Return (X, Y) of the center of cell containing provided text 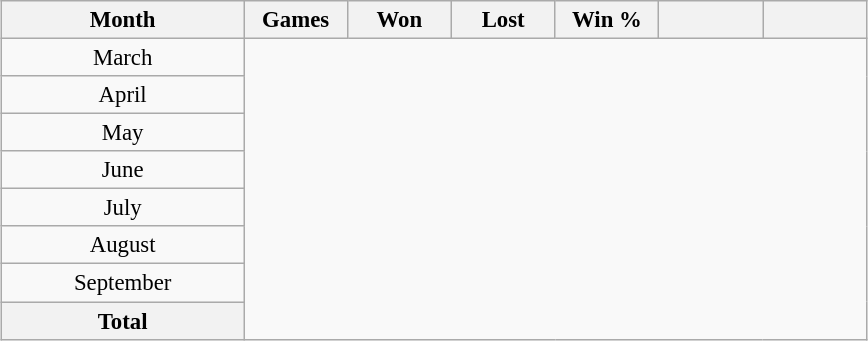
Games (296, 20)
April (123, 95)
May (123, 133)
Lost (503, 20)
September (123, 283)
July (123, 208)
Total (123, 321)
Win % (607, 20)
Won (399, 20)
August (123, 245)
June (123, 170)
Month (123, 20)
March (123, 58)
